Return the (x, y) coordinate for the center point of the cell that contains the specified text.  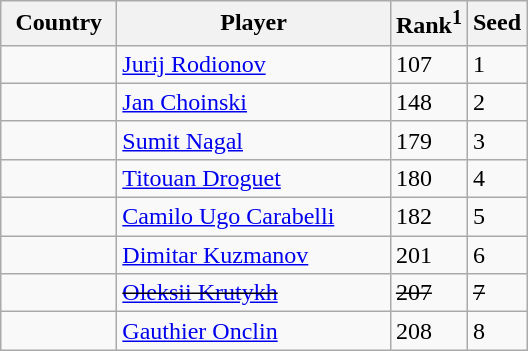
2 (496, 102)
107 (428, 64)
Sumit Nagal (254, 140)
179 (428, 140)
148 (428, 102)
7 (496, 293)
Country (59, 24)
208 (428, 331)
Oleksii Krutykh (254, 293)
Player (254, 24)
3 (496, 140)
6 (496, 255)
Camilo Ugo Carabelli (254, 217)
182 (428, 217)
Rank1 (428, 24)
Jan Choinski (254, 102)
207 (428, 293)
180 (428, 178)
201 (428, 255)
5 (496, 217)
Titouan Droguet (254, 178)
Dimitar Kuzmanov (254, 255)
Gauthier Onclin (254, 331)
8 (496, 331)
1 (496, 64)
Jurij Rodionov (254, 64)
4 (496, 178)
Seed (496, 24)
